From the cell containing the given text, extract its center point as (X, Y) coordinate. 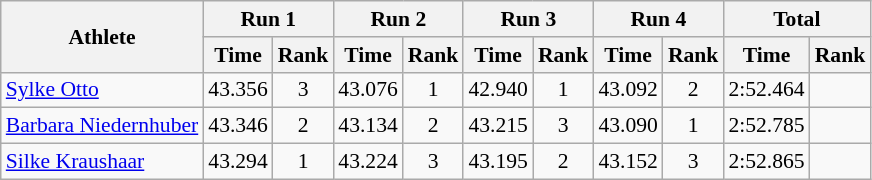
Run 4 (658, 19)
2:52.785 (766, 126)
43.092 (628, 90)
Total (796, 19)
42.940 (498, 90)
43.346 (238, 126)
2:52.865 (766, 162)
Sylke Otto (102, 90)
43.076 (368, 90)
43.090 (628, 126)
2:52.464 (766, 90)
Barbara Niedernhuber (102, 126)
Run 3 (528, 19)
43.152 (628, 162)
Athlete (102, 36)
43.215 (498, 126)
43.195 (498, 162)
Run 1 (268, 19)
43.134 (368, 126)
43.294 (238, 162)
Run 2 (398, 19)
Silke Kraushaar (102, 162)
43.224 (368, 162)
43.356 (238, 90)
